Pinpoint the cell where the given text exists, returning its [x, y] midpoint coordinate. 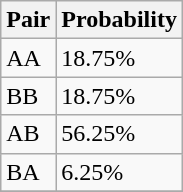
AA [28, 58]
56.25% [120, 134]
Probability [120, 20]
BB [28, 96]
AB [28, 134]
BA [28, 172]
Pair [28, 20]
6.25% [120, 172]
